Pinpoint the cell where the given text exists, returning its (X, Y) midpoint coordinate. 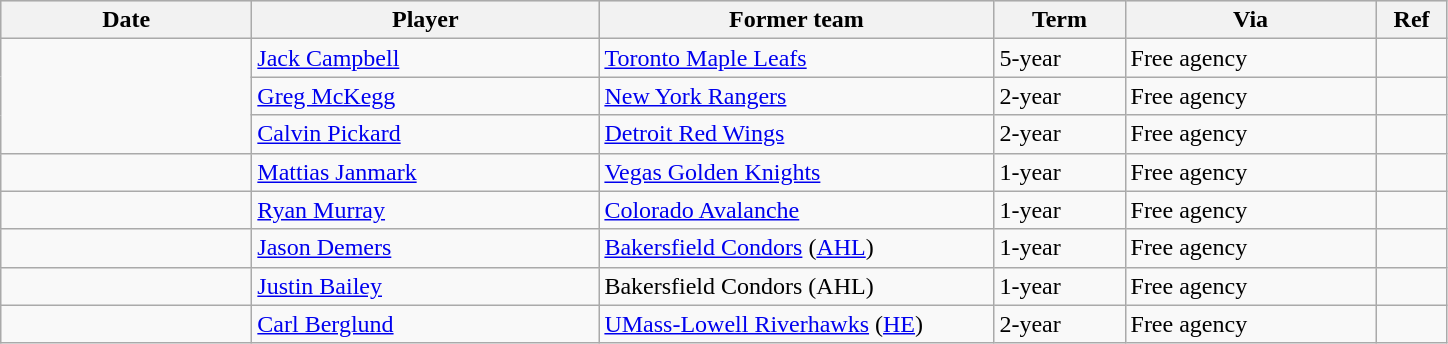
Carl Berglund (426, 324)
Via (1250, 20)
5-year (1060, 58)
Calvin Pickard (426, 134)
Justin Bailey (426, 286)
Player (426, 20)
Ryan Murray (426, 210)
New York Rangers (796, 96)
Mattias Janmark (426, 172)
Colorado Avalanche (796, 210)
Date (126, 20)
Term (1060, 20)
Former team (796, 20)
Ref (1412, 20)
Toronto Maple Leafs (796, 58)
UMass-Lowell Riverhawks (HE) (796, 324)
Jack Campbell (426, 58)
Detroit Red Wings (796, 134)
Greg McKegg (426, 96)
Jason Demers (426, 248)
Vegas Golden Knights (796, 172)
